Scan for the cell matching the given text and deliver its (x, y) coordinate at center. 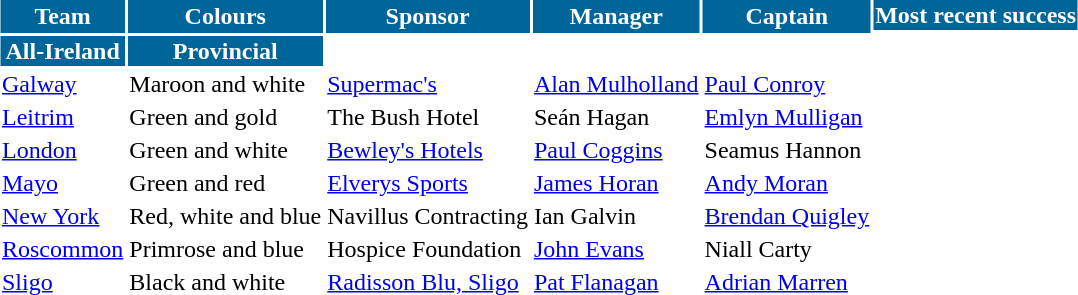
Paul Coggins (616, 150)
Paul Conroy (787, 84)
All-Ireland (62, 51)
Primrose and blue (226, 249)
Navillus Contracting (428, 216)
Red, white and blue (226, 216)
Colours (226, 16)
Hospice Foundation (428, 249)
Sponsor (428, 16)
John Evans (616, 249)
Maroon and white (226, 84)
Ian Galvin (616, 216)
Green and white (226, 150)
Galway (62, 84)
Mayo (62, 183)
Captain (787, 16)
Elverys Sports (428, 183)
Seán Hagan (616, 117)
Seamus Hannon (787, 150)
Roscommon (62, 249)
Alan Mulholland (616, 84)
Andy Moran (787, 183)
Bewley's Hotels (428, 150)
Most recent success (976, 15)
Niall Carty (787, 249)
Green and red (226, 183)
Supermac's (428, 84)
London (62, 150)
New York (62, 216)
Team (62, 16)
The Bush Hotel (428, 117)
Manager (616, 16)
Emlyn Mulligan (787, 117)
Leitrim (62, 117)
Brendan Quigley (787, 216)
James Horan (616, 183)
Green and gold (226, 117)
Provincial (226, 51)
